Capture the cell that displays the provided text and extract its [x, y] central coordinate. 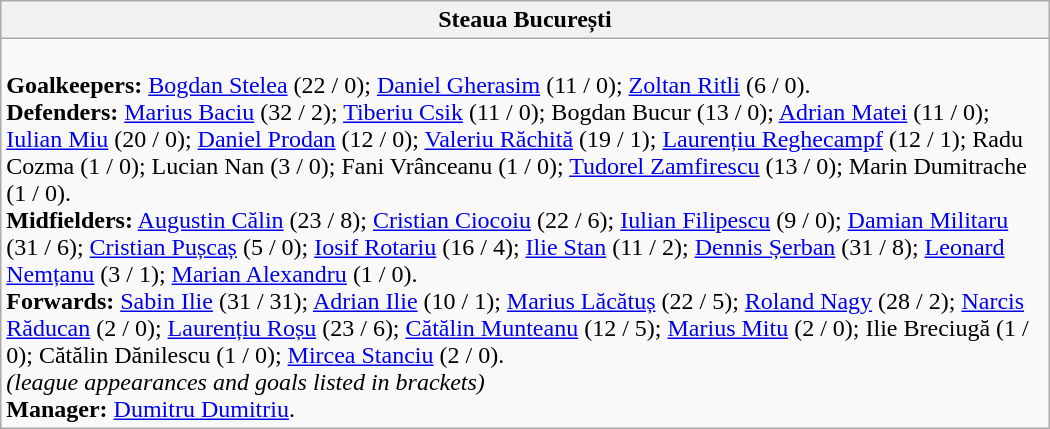
Steaua București [525, 20]
